Detect which cell encompasses the target text, then output its (X, Y) center coordinate. 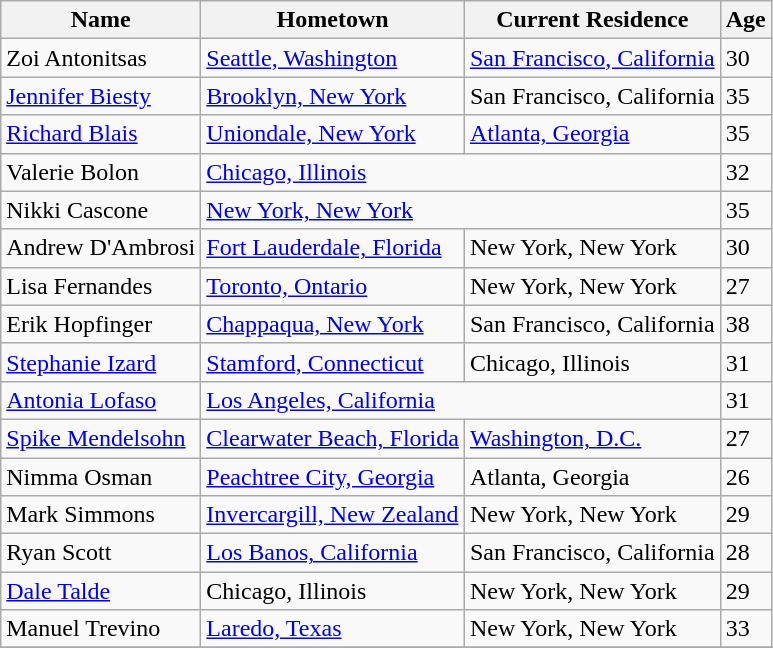
32 (746, 172)
Name (101, 20)
Seattle, Washington (333, 58)
Erik Hopfinger (101, 324)
Current Residence (592, 20)
Valerie Bolon (101, 172)
Chappaqua, New York (333, 324)
Nimma Osman (101, 477)
Laredo, Texas (333, 629)
Stamford, Connecticut (333, 362)
Jennifer Biesty (101, 96)
Lisa Fernandes (101, 286)
Clearwater Beach, Florida (333, 438)
Hometown (333, 20)
Los Banos, California (333, 553)
Los Angeles, California (460, 400)
26 (746, 477)
Spike Mendelsohn (101, 438)
Nikki Cascone (101, 210)
Zoi Antonitsas (101, 58)
Washington, D.C. (592, 438)
Dale Talde (101, 591)
Richard Blais (101, 134)
33 (746, 629)
Fort Lauderdale, Florida (333, 248)
Peachtree City, Georgia (333, 477)
Ryan Scott (101, 553)
Mark Simmons (101, 515)
Invercargill, New Zealand (333, 515)
Antonia Lofaso (101, 400)
38 (746, 324)
Brooklyn, New York (333, 96)
Manuel Trevino (101, 629)
Toronto, Ontario (333, 286)
Uniondale, New York (333, 134)
Andrew D'Ambrosi (101, 248)
28 (746, 553)
Stephanie Izard (101, 362)
Age (746, 20)
